Identify which cell holds the provided text, then report its [X, Y] central coordinate. 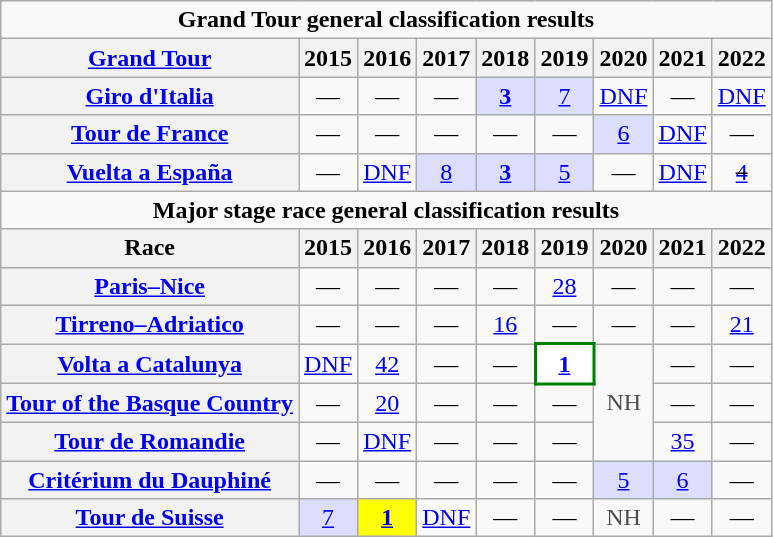
Tirreno–Adriatico [150, 324]
Giro d'Italia [150, 96]
Vuelta a España [150, 172]
8 [446, 172]
Tour de Romandie [150, 441]
4 [742, 172]
Race [150, 248]
Major stage race general classification results [386, 210]
Grand Tour [150, 58]
16 [506, 324]
Tour de France [150, 134]
Tour de Suisse [150, 518]
Grand Tour general classification results [386, 20]
21 [742, 324]
28 [564, 286]
42 [388, 364]
Tour of the Basque Country [150, 404]
20 [388, 404]
Paris–Nice [150, 286]
35 [682, 441]
Critérium du Dauphiné [150, 479]
Volta a Catalunya [150, 364]
